Identify which cell holds the provided text, then report its [X, Y] central coordinate. 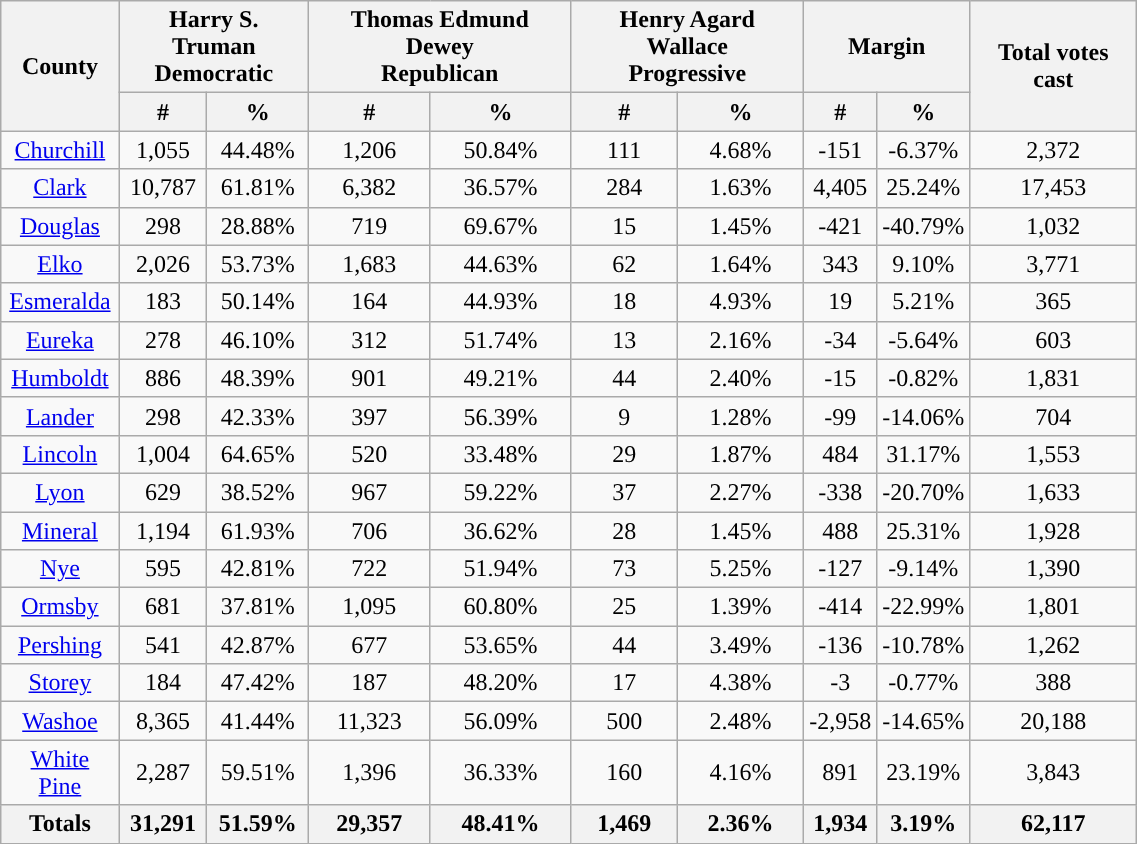
Nye [60, 569]
1,633 [1054, 492]
-10.78% [924, 645]
-14.06% [924, 416]
36.57% [500, 188]
4.16% [740, 772]
51.74% [500, 340]
Eureka [60, 340]
488 [840, 531]
Lyon [60, 492]
19 [840, 302]
10,787 [163, 188]
1,396 [369, 772]
Storey [60, 683]
47.42% [258, 683]
28.88% [258, 226]
187 [369, 683]
Ormsby [60, 607]
15 [624, 226]
2.27% [740, 492]
388 [1054, 683]
29 [624, 454]
-127 [840, 569]
-338 [840, 492]
62,117 [1054, 824]
160 [624, 772]
3.19% [924, 824]
73 [624, 569]
56.39% [500, 416]
1.63% [740, 188]
44.48% [258, 150]
886 [163, 378]
Washoe [60, 721]
61.81% [258, 188]
53.73% [258, 264]
-0.82% [924, 378]
28 [624, 531]
1,831 [1054, 378]
397 [369, 416]
278 [163, 340]
6,382 [369, 188]
Pershing [60, 645]
183 [163, 302]
111 [624, 150]
50.14% [258, 302]
284 [624, 188]
46.10% [258, 340]
891 [840, 772]
1,194 [163, 531]
59.22% [500, 492]
722 [369, 569]
37 [624, 492]
-22.99% [924, 607]
1,032 [1054, 226]
Mineral [60, 531]
-414 [840, 607]
County [60, 66]
37.81% [258, 607]
484 [840, 454]
2.16% [740, 340]
-40.79% [924, 226]
44.63% [500, 264]
677 [369, 645]
42.33% [258, 416]
Esmeralda [60, 302]
-20.70% [924, 492]
Total votes cast [1054, 66]
4.38% [740, 683]
49.21% [500, 378]
-9.14% [924, 569]
1,004 [163, 454]
312 [369, 340]
629 [163, 492]
Henry Agard WallaceProgressive [688, 47]
967 [369, 492]
1.39% [740, 607]
1,934 [840, 824]
184 [163, 683]
33.48% [500, 454]
681 [163, 607]
3,771 [1054, 264]
1,801 [1054, 607]
8,365 [163, 721]
5.25% [740, 569]
56.09% [500, 721]
1,206 [369, 150]
51.94% [500, 569]
5.21% [924, 302]
62 [624, 264]
704 [1054, 416]
60.80% [500, 607]
-3 [840, 683]
41.44% [258, 721]
Humboldt [60, 378]
11,323 [369, 721]
Lander [60, 416]
719 [369, 226]
1,469 [624, 824]
1,683 [369, 264]
Douglas [60, 226]
Lincoln [60, 454]
2.40% [740, 378]
4.68% [740, 150]
541 [163, 645]
1,390 [1054, 569]
Harry S. TrumanDemocratic [214, 47]
1.28% [740, 416]
38.52% [258, 492]
13 [624, 340]
365 [1054, 302]
36.33% [500, 772]
17,453 [1054, 188]
31,291 [163, 824]
-99 [840, 416]
-5.64% [924, 340]
2.48% [740, 721]
1,262 [1054, 645]
1,055 [163, 150]
603 [1054, 340]
2,026 [163, 264]
18 [624, 302]
4,405 [840, 188]
64.65% [258, 454]
500 [624, 721]
Churchill [60, 150]
-151 [840, 150]
1,928 [1054, 531]
706 [369, 531]
-15 [840, 378]
44.93% [500, 302]
2,372 [1054, 150]
164 [369, 302]
-2,958 [840, 721]
Thomas Edmund DeweyRepublican [439, 47]
1.87% [740, 454]
901 [369, 378]
31.17% [924, 454]
-6.37% [924, 150]
48.20% [500, 683]
Clark [60, 188]
29,357 [369, 824]
-14.65% [924, 721]
1,095 [369, 607]
25 [624, 607]
48.39% [258, 378]
2.36% [740, 824]
17 [624, 683]
-421 [840, 226]
2,287 [163, 772]
61.93% [258, 531]
Elko [60, 264]
-136 [840, 645]
3.49% [740, 645]
9 [624, 416]
-34 [840, 340]
4.93% [740, 302]
25.24% [924, 188]
3,843 [1054, 772]
51.59% [258, 824]
White Pine [60, 772]
69.67% [500, 226]
9.10% [924, 264]
595 [163, 569]
343 [840, 264]
20,188 [1054, 721]
1,553 [1054, 454]
59.51% [258, 772]
Totals [60, 824]
23.19% [924, 772]
1.64% [740, 264]
-0.77% [924, 683]
520 [369, 454]
Margin [887, 47]
36.62% [500, 531]
50.84% [500, 150]
25.31% [924, 531]
53.65% [500, 645]
42.87% [258, 645]
48.41% [500, 824]
42.81% [258, 569]
